Capture the cell that displays the provided text and extract its (X, Y) central coordinate. 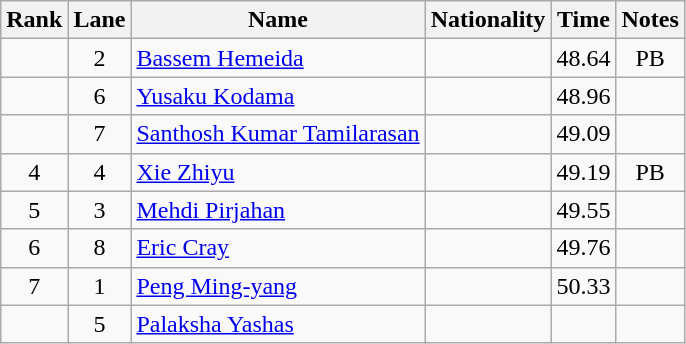
Notes (650, 20)
Xie Zhiyu (278, 172)
48.64 (584, 58)
Palaksha Yashas (278, 324)
8 (100, 248)
49.55 (584, 210)
49.09 (584, 134)
Yusaku Kodama (278, 96)
48.96 (584, 96)
Bassem Hemeida (278, 58)
Time (584, 20)
1 (100, 286)
Nationality (488, 20)
2 (100, 58)
Santhosh Kumar Tamilarasan (278, 134)
3 (100, 210)
Name (278, 20)
49.19 (584, 172)
Peng Ming-yang (278, 286)
49.76 (584, 248)
Lane (100, 20)
Rank (34, 20)
Mehdi Pirjahan (278, 210)
50.33 (584, 286)
Eric Cray (278, 248)
